Return the (x, y) coordinate for the center point of the cell that contains the specified text.  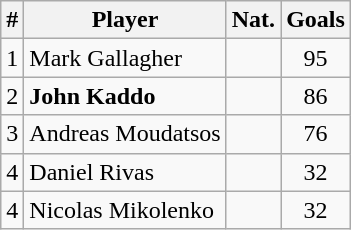
Andreas Moudatsos (125, 134)
Goals (316, 20)
Nat. (253, 20)
Mark Gallagher (125, 58)
Nicolas Mikolenko (125, 210)
1 (12, 58)
3 (12, 134)
# (12, 20)
86 (316, 96)
Daniel Rivas (125, 172)
76 (316, 134)
John Kaddo (125, 96)
Player (125, 20)
95 (316, 58)
2 (12, 96)
